Pinpoint the cell where the given text exists, returning its (x, y) midpoint coordinate. 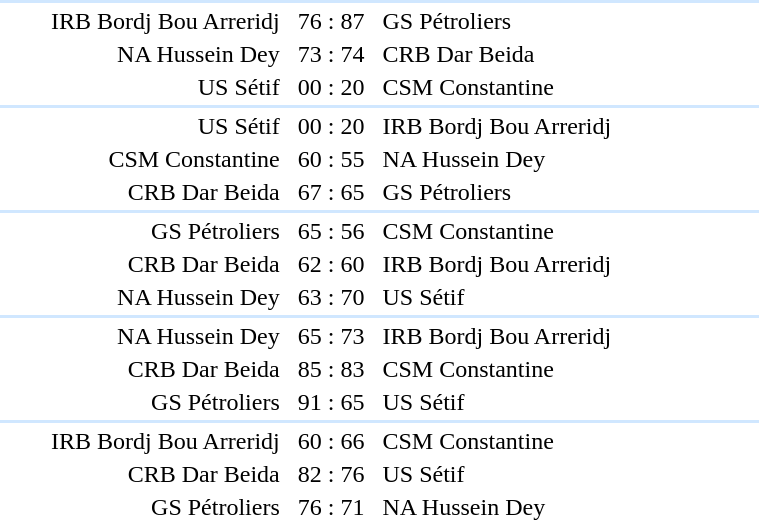
65 : 73 (331, 336)
62 : 60 (331, 264)
73 : 74 (331, 54)
65 : 56 (331, 231)
60 : 55 (331, 159)
82 : 76 (331, 474)
60 : 66 (331, 441)
67 : 65 (331, 192)
63 : 70 (331, 297)
76 : 87 (331, 21)
91 : 65 (331, 402)
85 : 83 (331, 369)
